Capture the cell that displays the provided text and extract its [X, Y] central coordinate. 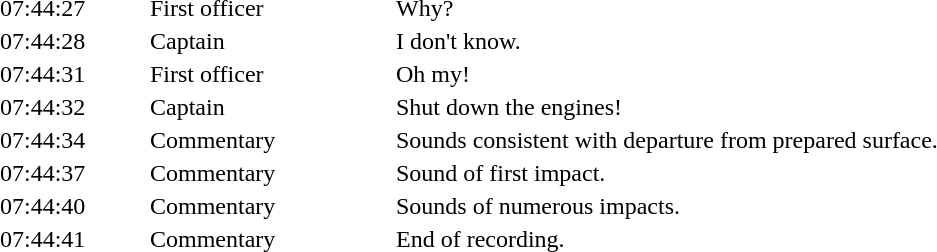
First officer [270, 74]
